Capture the cell that displays the provided text and extract its [X, Y] central coordinate. 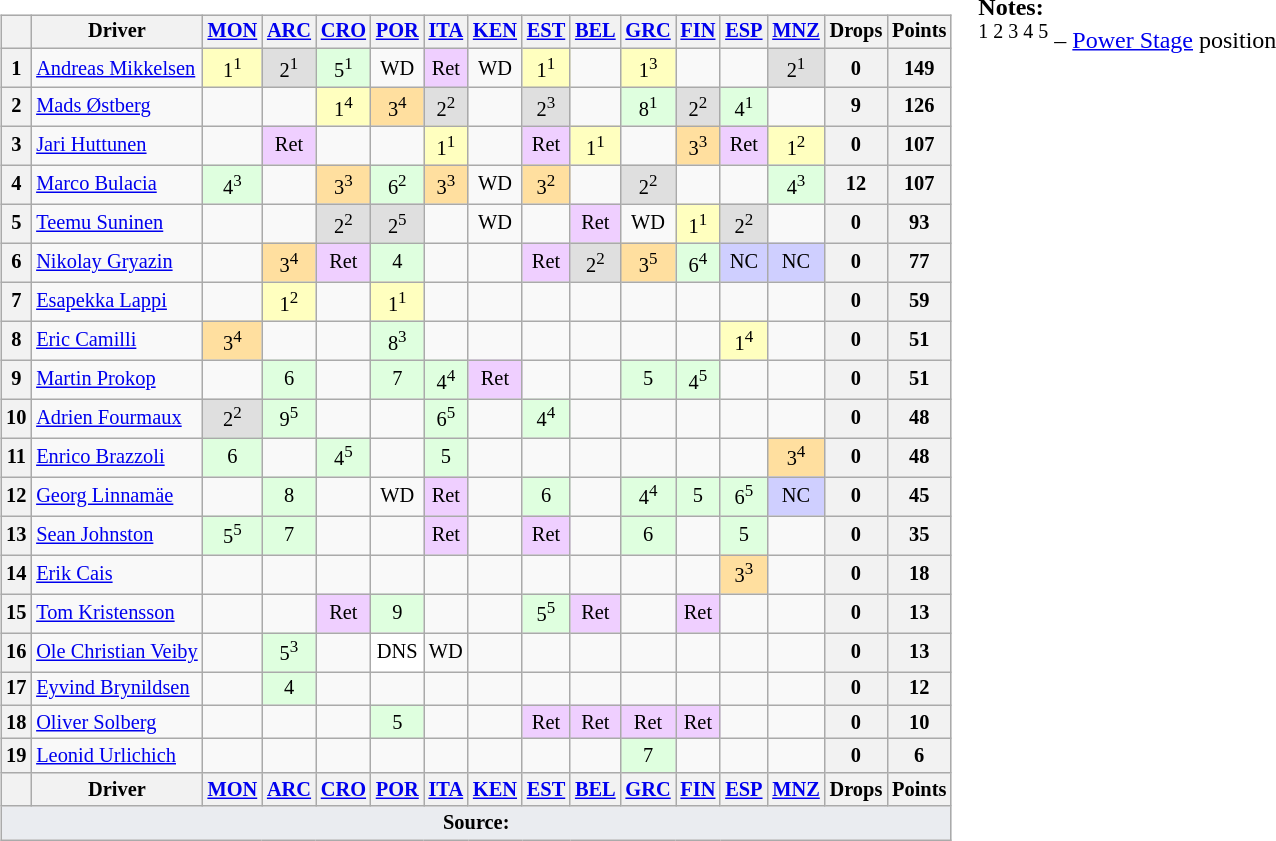
2 [16, 106]
77 [919, 262]
1 [16, 68]
Sean Johnston [116, 536]
32 [546, 184]
Enrico Brazzoli [116, 458]
149 [919, 68]
Oliver Solberg [116, 722]
25 [398, 224]
16 [16, 652]
59 [919, 302]
83 [398, 340]
Source: [476, 823]
15 [16, 614]
Martin Prokop [116, 380]
Leonid Urlichich [116, 756]
DNS [398, 652]
Eric Camilli [116, 340]
Nikolay Gryazin [116, 262]
17 [16, 689]
41 [744, 106]
93 [919, 224]
Mads Østberg [116, 106]
Eyvind Brynildsen [116, 689]
19 [16, 756]
53 [289, 652]
Tom Kristensson [116, 614]
Jari Huttunen [116, 146]
Ole Christian Veiby [116, 652]
Georg Linnamäe [116, 496]
3 [16, 146]
23 [546, 106]
95 [289, 418]
126 [919, 106]
Teemu Suninen [116, 224]
Erik Cais [116, 574]
62 [398, 184]
Andreas Mikkelsen [116, 68]
81 [648, 106]
Esapekka Lappi [116, 302]
Adrien Fourmaux [116, 418]
Marco Bulacia [116, 184]
64 [698, 262]
